Find where the given text appears and provide that cell's center as (x, y) coordinate. 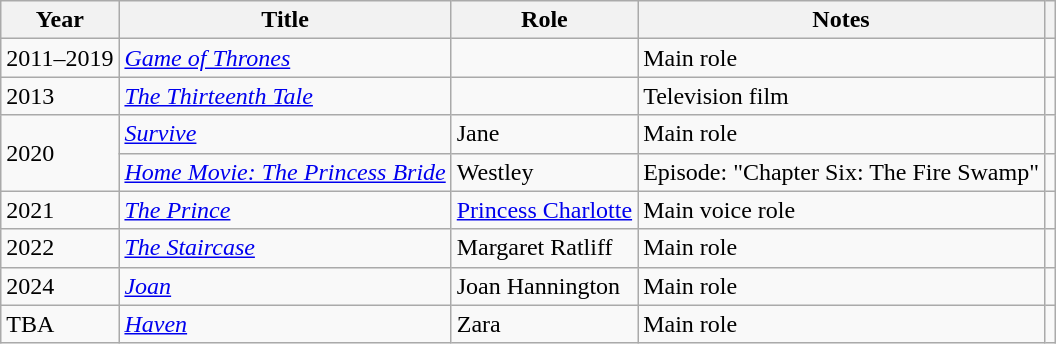
Role (544, 20)
Television film (842, 96)
Joan (285, 286)
Title (285, 20)
Main voice role (842, 210)
The Thirteenth Tale (285, 96)
Year (60, 20)
Episode: "Chapter Six: The Fire Swamp" (842, 172)
2022 (60, 248)
2013 (60, 96)
2020 (60, 153)
Haven (285, 324)
Princess Charlotte (544, 210)
Survive (285, 134)
2024 (60, 286)
Jane (544, 134)
Zara (544, 324)
Notes (842, 20)
Joan Hannington (544, 286)
TBA (60, 324)
2011–2019 (60, 58)
2021 (60, 210)
Westley (544, 172)
The Staircase (285, 248)
Home Movie: The Princess Bride (285, 172)
The Prince (285, 210)
Game of Thrones (285, 58)
Margaret Ratliff (544, 248)
